Detect which cell encompasses the target text, then output its [X, Y] center coordinate. 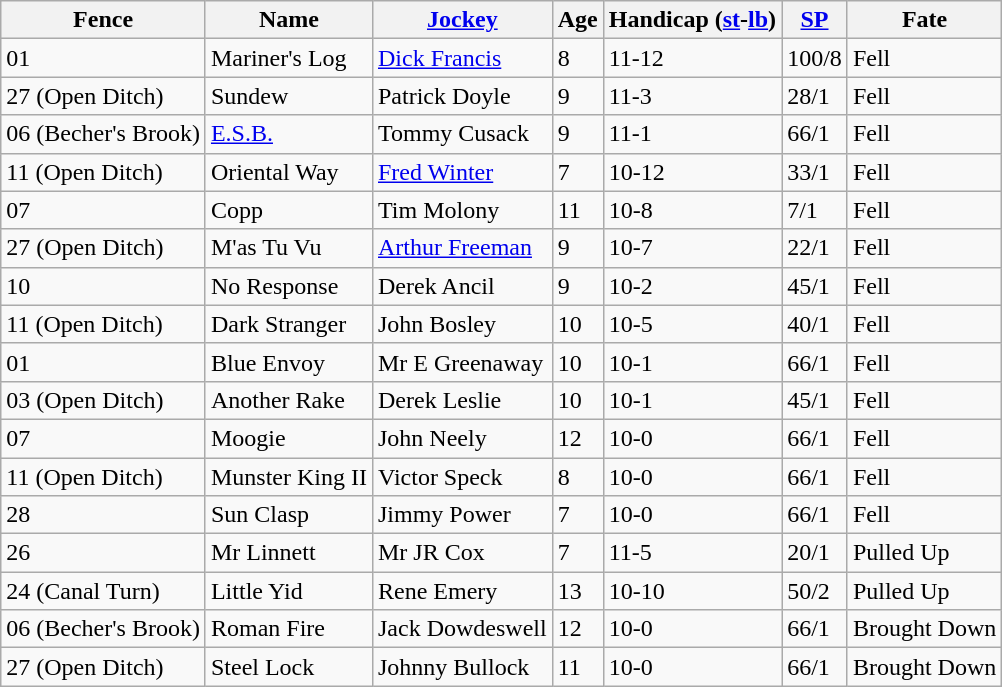
10-7 [692, 248]
28/1 [815, 96]
Patrick Doyle [462, 96]
11-12 [692, 58]
11-1 [692, 134]
10-8 [692, 210]
Munster King II [288, 477]
John Neely [462, 438]
Victor Speck [462, 477]
20/1 [815, 553]
Roman Fire [288, 629]
M'as Tu Vu [288, 248]
John Bosley [462, 324]
Fate [924, 20]
Blue Envoy [288, 362]
Sundew [288, 96]
Moogie [288, 438]
Jack Dowdeswell [462, 629]
Age [578, 20]
Jockey [462, 20]
Arthur Freeman [462, 248]
Tim Molony [462, 210]
Handicap (st-lb) [692, 20]
50/2 [815, 591]
11-3 [692, 96]
Sun Clasp [288, 515]
Mr E Greenaway [462, 362]
Johnny Bullock [462, 667]
Mr Linnett [288, 553]
Fence [104, 20]
E.S.B. [288, 134]
Dick Francis [462, 58]
28 [104, 515]
Jimmy Power [462, 515]
03 (Open Ditch) [104, 400]
Name [288, 20]
10-10 [692, 591]
33/1 [815, 172]
22/1 [815, 248]
Oriental Way [288, 172]
24 (Canal Turn) [104, 591]
7/1 [815, 210]
Steel Lock [288, 667]
Mr JR Cox [462, 553]
Little Yid [288, 591]
40/1 [815, 324]
11-5 [692, 553]
Derek Leslie [462, 400]
100/8 [815, 58]
26 [104, 553]
10-5 [692, 324]
No Response [288, 286]
SP [815, 20]
Derek Ancil [462, 286]
Copp [288, 210]
Mariner's Log [288, 58]
Rene Emery [462, 591]
Another Rake [288, 400]
10-2 [692, 286]
13 [578, 591]
10-12 [692, 172]
Tommy Cusack [462, 134]
Dark Stranger [288, 324]
Fred Winter [462, 172]
